Determine the [x, y] coordinate at the center of the cell enclosing the given text.  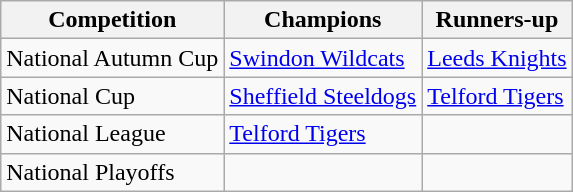
National Cup [112, 96]
Swindon Wildcats [323, 58]
Runners-up [497, 20]
Leeds Knights [497, 58]
Competition [112, 20]
Sheffield Steeldogs [323, 96]
National Playoffs [112, 172]
Champions [323, 20]
National League [112, 134]
National Autumn Cup [112, 58]
